Pinpoint the cell where the given text exists, returning its [X, Y] midpoint coordinate. 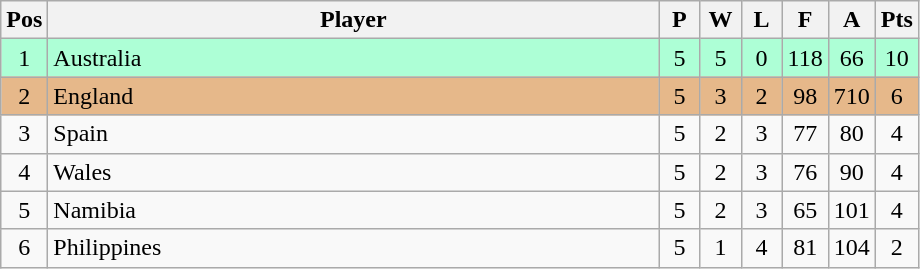
90 [852, 172]
Wales [354, 172]
W [720, 20]
Philippines [354, 248]
101 [852, 210]
77 [805, 134]
80 [852, 134]
A [852, 20]
118 [805, 58]
98 [805, 96]
P [680, 20]
Player [354, 20]
England [354, 96]
10 [896, 58]
65 [805, 210]
Australia [354, 58]
0 [762, 58]
L [762, 20]
Namibia [354, 210]
Pos [24, 20]
76 [805, 172]
81 [805, 248]
F [805, 20]
710 [852, 96]
Pts [896, 20]
104 [852, 248]
66 [852, 58]
Spain [354, 134]
